Identify which cell holds the provided text, then report its [x, y] central coordinate. 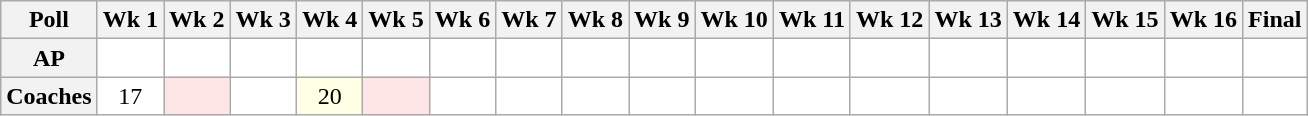
Wk 7 [529, 20]
Wk 3 [263, 20]
Wk 16 [1203, 20]
Wk 2 [197, 20]
Final [1275, 20]
Wk 14 [1046, 20]
Poll [49, 20]
Wk 12 [889, 20]
Wk 6 [462, 20]
Wk 13 [968, 20]
Wk 5 [396, 20]
Wk 15 [1125, 20]
20 [329, 96]
Wk 4 [329, 20]
Wk 1 [130, 20]
17 [130, 96]
Wk 8 [595, 20]
Wk 9 [662, 20]
Wk 11 [812, 20]
AP [49, 58]
Coaches [49, 96]
Wk 10 [734, 20]
